Find where the given text appears and provide that cell's center as [x, y] coordinate. 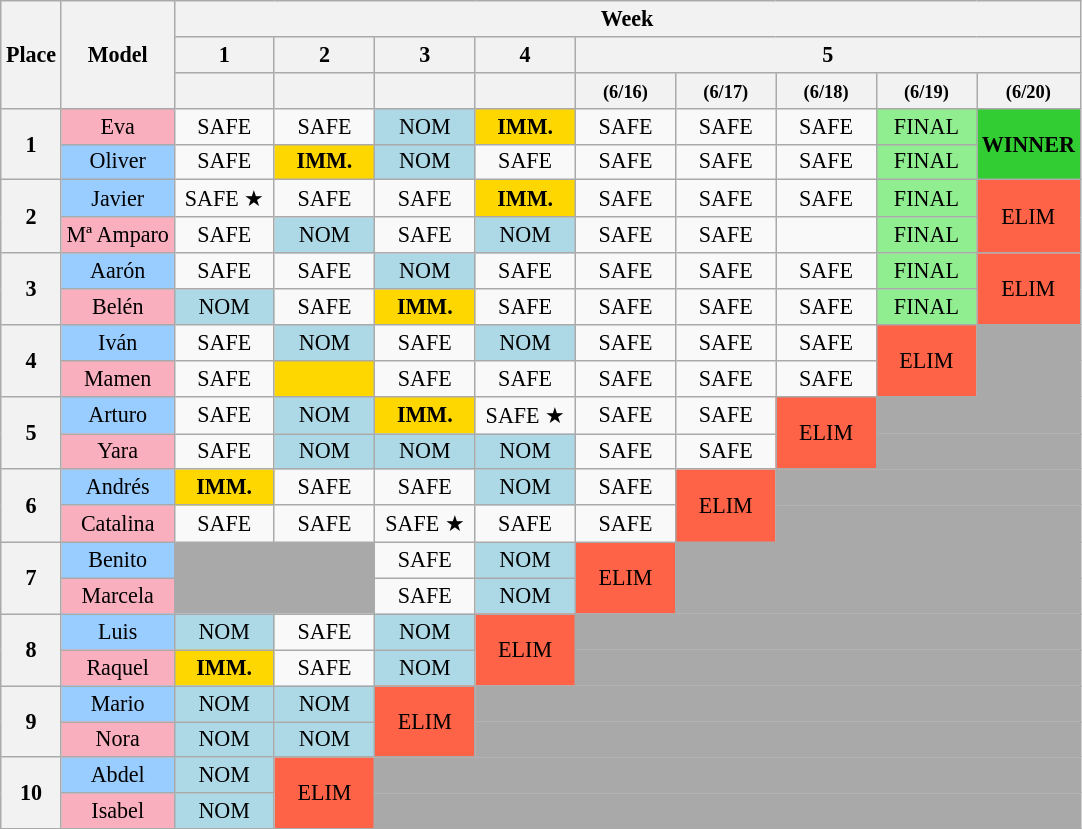
Mamen [118, 378]
Yara [118, 451]
Benito [118, 560]
8 [32, 650]
(6/18) [826, 90]
Catalina [118, 524]
Nora [118, 739]
Aarón [118, 271]
Week [627, 18]
6 [32, 506]
Luis [118, 632]
Raquel [118, 668]
Marcela [118, 596]
Iván [118, 342]
(6/19) [926, 90]
Andrés [118, 487]
Eva [118, 126]
WINNER [1029, 144]
Place [32, 54]
Model [118, 54]
Javier [118, 198]
Isabel [118, 811]
(6/20) [1029, 90]
(6/16) [625, 90]
Mario [118, 703]
9 [32, 721]
Belén [118, 306]
Oliver [118, 162]
(6/17) [726, 90]
10 [32, 793]
7 [32, 578]
Abdel [118, 775]
Arturo [118, 414]
Mª Amparo [118, 235]
